For the text-containing cell, return its midpoint in (X, Y) coordinate format. 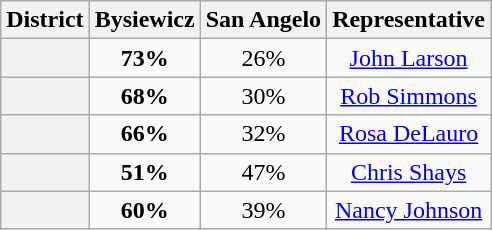
District (45, 20)
68% (144, 96)
26% (263, 58)
47% (263, 172)
32% (263, 134)
Nancy Johnson (409, 210)
Rob Simmons (409, 96)
30% (263, 96)
Bysiewicz (144, 20)
60% (144, 210)
51% (144, 172)
39% (263, 210)
John Larson (409, 58)
73% (144, 58)
66% (144, 134)
San Angelo (263, 20)
Rosa DeLauro (409, 134)
Chris Shays (409, 172)
Representative (409, 20)
